Search for the cell housing the specified text and yield its [X, Y] center coordinate. 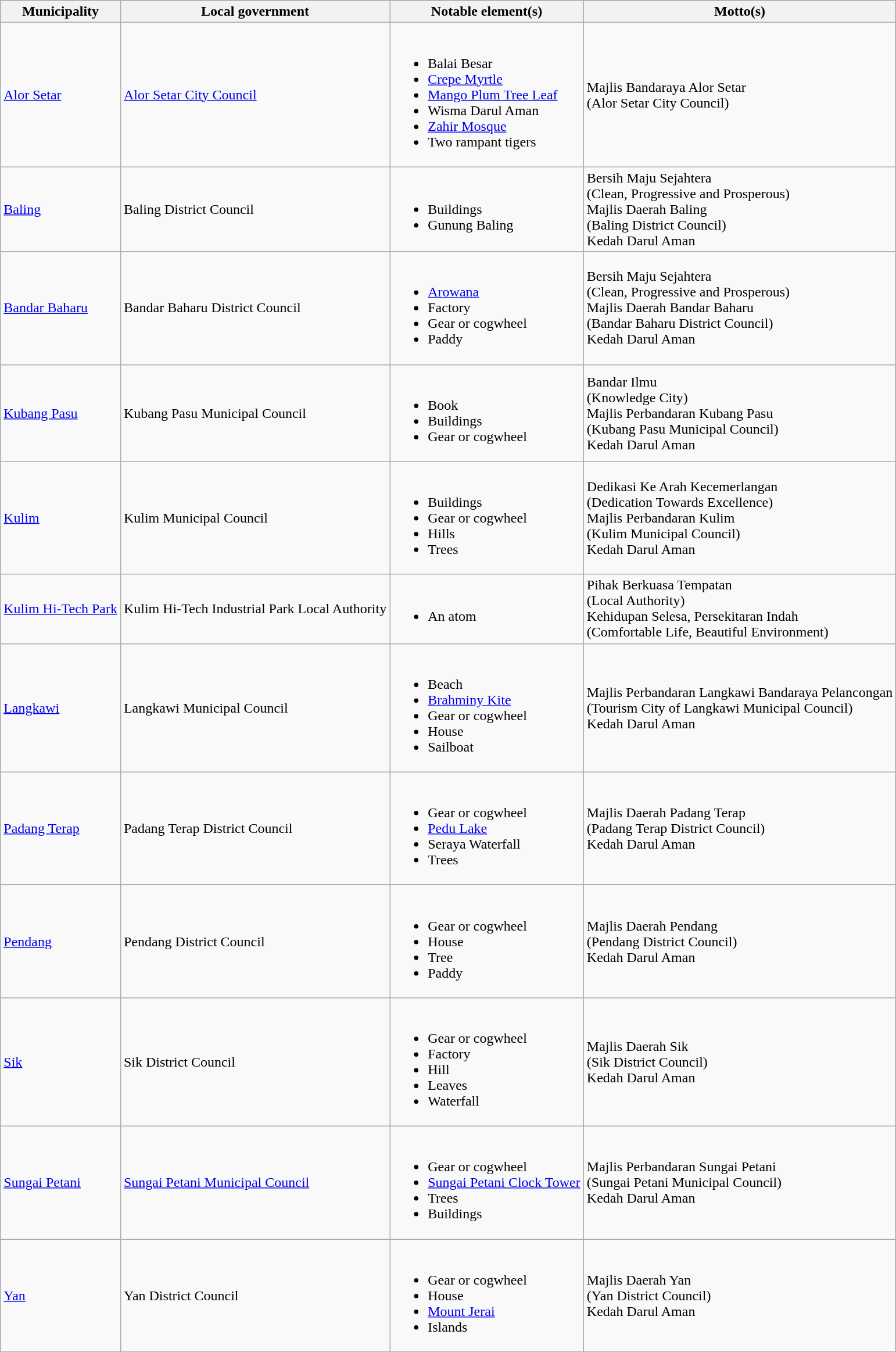
Baling [60, 209]
Kulim Municipal Council [255, 518]
An atom [487, 609]
Majlis Bandaraya Alor Setar(Alor Setar City Council) [740, 95]
Yan District Council [255, 1296]
Alor Setar City Council [255, 95]
Bersih Maju Sejahtera(Clean, Progressive and Prosperous)Majlis Daerah Baling(Baling District Council)Kedah Darul Aman [740, 209]
Pendang [60, 941]
Baling District Council [255, 209]
Majlis Perbandaran Sungai Petani(Sungai Petani Municipal Council)Kedah Darul Aman [740, 1182]
Kubang Pasu [60, 413]
Gear or cogwheelHouseMount JeraiIslands [487, 1296]
Gear or cogwheelSungai Petani Clock TowerTreesBuildings [487, 1182]
Langkawi Municipal Council [255, 708]
Sik District Council [255, 1061]
Local government [255, 12]
BuildingsGear or cogwheelHillsTrees [487, 518]
ArowanaFactoryGear or cogwheelPaddy [487, 308]
Majlis Daerah Sik(Sik District Council)Kedah Darul Aman [740, 1061]
Pihak Berkuasa Tempatan(Local Authority)Kehidupan Selesa, Persekitaran Indah(Comfortable Life, Beautiful Environment) [740, 609]
Gear or cogwheelHouseTreePaddy [487, 941]
Gear or cogwheelFactoryHillLeavesWaterfall [487, 1061]
Alor Setar [60, 95]
Langkawi [60, 708]
Kulim Hi-Tech Industrial Park Local Authority [255, 609]
Bandar Baharu District Council [255, 308]
Gear or cogwheelPedu LakeSeraya WaterfallTrees [487, 828]
Balai BesarCrepe MyrtleMango Plum Tree LeafWisma Darul AmanZahir MosqueTwo rampant tigers [487, 95]
Majlis Perbandaran Langkawi Bandaraya Pelancongan(Tourism City of Langkawi Municipal Council)Kedah Darul Aman [740, 708]
Padang Terap District Council [255, 828]
Pendang District Council [255, 941]
Kulim Hi-Tech Park [60, 609]
Kulim [60, 518]
Bandar Baharu [60, 308]
BuildingsGunung Baling [487, 209]
Dedikasi Ke Arah Kecemerlangan(Dedication Towards Excellence)Majlis Perbandaran Kulim(Kulim Municipal Council)Kedah Darul Aman [740, 518]
Municipality [60, 12]
Motto(s) [740, 12]
Sungai Petani Municipal Council [255, 1182]
Bersih Maju Sejahtera(Clean, Progressive and Prosperous)Majlis Daerah Bandar Baharu(Bandar Baharu District Council)Kedah Darul Aman [740, 308]
Yan [60, 1296]
BeachBrahminy KiteGear or cogwheelHouseSailboat [487, 708]
Majlis Daerah Yan(Yan District Council)Kedah Darul Aman [740, 1296]
Notable element(s) [487, 12]
BookBuildingsGear or cogwheel [487, 413]
Majlis Daerah Pendang(Pendang District Council)Kedah Darul Aman [740, 941]
Padang Terap [60, 828]
Kubang Pasu Municipal Council [255, 413]
Majlis Daerah Padang Terap(Padang Terap District Council)Kedah Darul Aman [740, 828]
Sik [60, 1061]
Sungai Petani [60, 1182]
Bandar Ilmu(Knowledge City)Majlis Perbandaran Kubang Pasu(Kubang Pasu Municipal Council)Kedah Darul Aman [740, 413]
